Output the [x, y] coordinate of the center of the cell containing the given text.  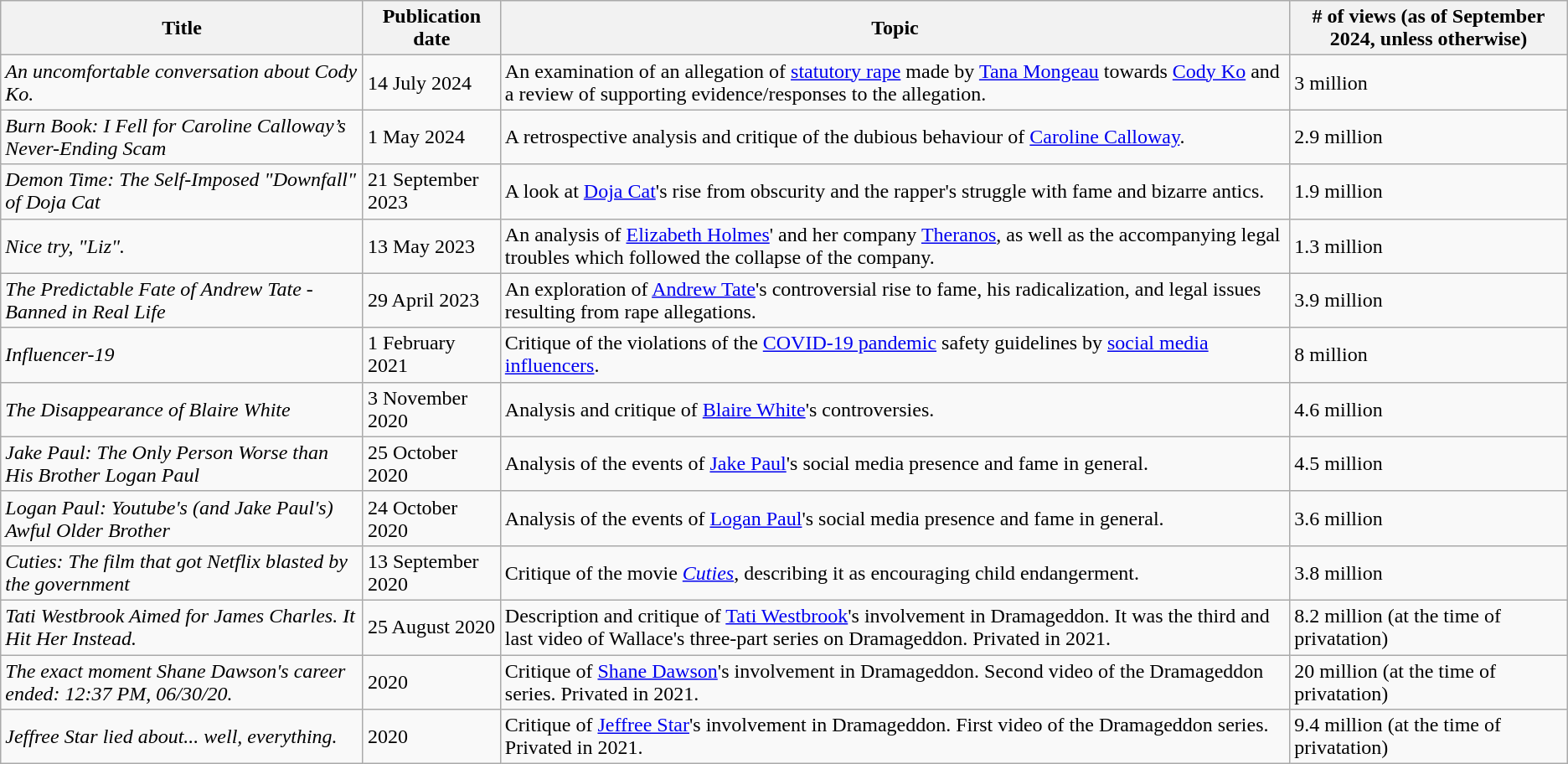
13 May 2023 [431, 246]
Tati Westbrook Aimed for James Charles. It Hit Her Instead. [183, 627]
29 April 2023 [431, 300]
3.6 million [1429, 518]
Cuties: The film that got Netflix blasted by the government [183, 573]
9.4 million (at the time of privatation) [1429, 737]
1.9 million [1429, 191]
Analysis of the events of Logan Paul's social media presence and fame in general. [895, 518]
An analysis of Elizabeth Holmes' and her company Theranos, as well as the accompanying legal troubles which followed the collapse of the company. [895, 246]
1 February 2021 [431, 355]
Publication date [431, 28]
Critique of Shane Dawson's involvement in Dramageddon. Second video of the Dramageddon series. Privated in 2021. [895, 682]
25 October 2020 [431, 464]
Analysis of the events of Jake Paul's social media presence and fame in general. [895, 464]
20 million (at the time of privatation) [1429, 682]
Jake Paul: The Only Person Worse than His Brother Logan Paul [183, 464]
1 May 2024 [431, 137]
Critique of the movie Cuties, describing it as encouraging child endangerment. [895, 573]
1.3 million [1429, 246]
3.8 million [1429, 573]
3 November 2020 [431, 409]
An exploration of Andrew Tate's controversial rise to fame, his radicalization, and legal issues resulting from rape allegations. [895, 300]
Topic [895, 28]
4.5 million [1429, 464]
Title [183, 28]
4.6 million [1429, 409]
24 October 2020 [431, 518]
8.2 million (at the time of privatation) [1429, 627]
Analysis and critique of Blaire White's controversies. [895, 409]
25 August 2020 [431, 627]
14 July 2024 [431, 82]
A look at Doja Cat's rise from obscurity and the rapper's struggle with fame and bizarre antics. [895, 191]
Critique of Jeffree Star's involvement in Dramageddon. First video of the Dramageddon series. Privated in 2021. [895, 737]
The Disappearance of Blaire White [183, 409]
21 September 2023 [431, 191]
Critique of the violations of the COVID-19 pandemic safety guidelines by social media influencers. [895, 355]
Demon Time: The Self-Imposed "Downfall" of Doja Cat [183, 191]
Influencer-19 [183, 355]
Jeffree Star lied about... well, everything. [183, 737]
A retrospective analysis and critique of the dubious behaviour of Caroline Calloway. [895, 137]
3.9 million [1429, 300]
Burn Book: I Fell for Caroline Calloway’s Never-Ending Scam [183, 137]
Nice try, "Liz". [183, 246]
The exact moment Shane Dawson's career ended: 12:37 PM, 06/30/20. [183, 682]
2.9 million [1429, 137]
3 million [1429, 82]
# of views (as of September 2024, unless otherwise) [1429, 28]
The Predictable Fate of Andrew Tate - Banned in Real Life [183, 300]
Logan Paul: Youtube's (and Jake Paul's) Awful Older Brother [183, 518]
8 million [1429, 355]
13 September 2020 [431, 573]
An uncomfortable conversation about Cody Ko. [183, 82]
